Pinpoint the cell where the given text exists, returning its (X, Y) midpoint coordinate. 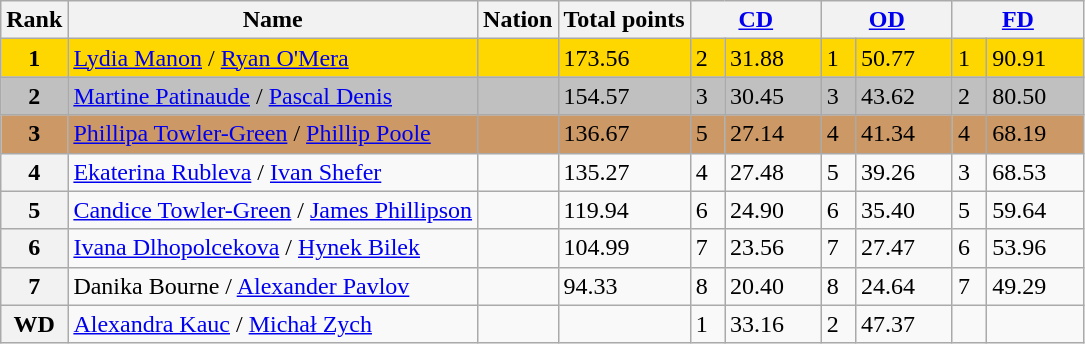
Candice Towler-Green / James Phillipson (273, 210)
Ivana Dlhopolcekova / Hynek Bilek (273, 248)
39.26 (904, 172)
104.99 (624, 248)
31.88 (774, 58)
43.62 (904, 96)
Nation (518, 20)
94.33 (624, 286)
90.91 (1036, 58)
53.96 (1036, 248)
68.53 (1036, 172)
59.64 (1036, 210)
20.40 (774, 286)
FD (1018, 20)
41.34 (904, 134)
119.94 (624, 210)
135.27 (624, 172)
Alexandra Kauc / Michał Zych (273, 324)
30.45 (774, 96)
Martine Patinaude / Pascal Denis (273, 96)
Lydia Manon / Ryan O'Mera (273, 58)
173.56 (624, 58)
24.90 (774, 210)
27.48 (774, 172)
24.64 (904, 286)
23.56 (774, 248)
80.50 (1036, 96)
35.40 (904, 210)
Danika Bourne / Alexander Pavlov (273, 286)
27.14 (774, 134)
50.77 (904, 58)
Name (273, 20)
Ekaterina Rubleva / Ivan Shefer (273, 172)
Rank (34, 20)
49.29 (1036, 286)
Phillipa Towler-Green / Phillip Poole (273, 134)
27.47 (904, 248)
CD (756, 20)
OD (886, 20)
WD (34, 324)
47.37 (904, 324)
33.16 (774, 324)
68.19 (1036, 134)
Total points (624, 20)
136.67 (624, 134)
154.57 (624, 96)
